Scan for the cell matching the given text and deliver its [x, y] coordinate at center. 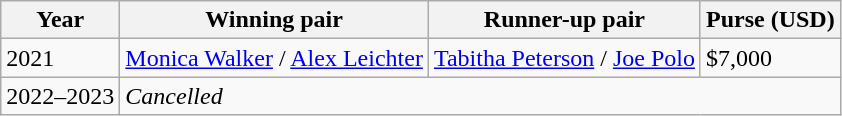
2021 [60, 58]
Monica Walker / Alex Leichter [274, 58]
Winning pair [274, 20]
Tabitha Peterson / Joe Polo [564, 58]
$7,000 [770, 58]
Cancelled [480, 96]
Purse (USD) [770, 20]
Year [60, 20]
Runner-up pair [564, 20]
2022–2023 [60, 96]
